Locate the cell with the specified text and output its [x, y] center coordinate. 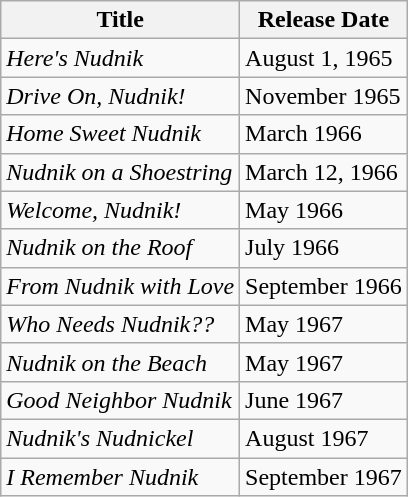
Nudnik on a Shoestring [120, 172]
Drive On, Nudnik! [120, 96]
Title [120, 20]
June 1967 [324, 400]
Home Sweet Nudnik [120, 134]
Who Needs Nudnik?? [120, 324]
November 1965 [324, 96]
Good Neighbor Nudnik [120, 400]
Here's Nudnik [120, 58]
September 1966 [324, 286]
August 1, 1965 [324, 58]
Nudnik on the Beach [120, 362]
March 12, 1966 [324, 172]
From Nudnik with Love [120, 286]
September 1967 [324, 477]
August 1967 [324, 438]
Nudnik's Nudnickel [120, 438]
July 1966 [324, 248]
Release Date [324, 20]
March 1966 [324, 134]
Nudnik on the Roof [120, 248]
Welcome, Nudnik! [120, 210]
May 1966 [324, 210]
I Remember Nudnik [120, 477]
